From the cell containing the given text, extract its center point as [X, Y] coordinate. 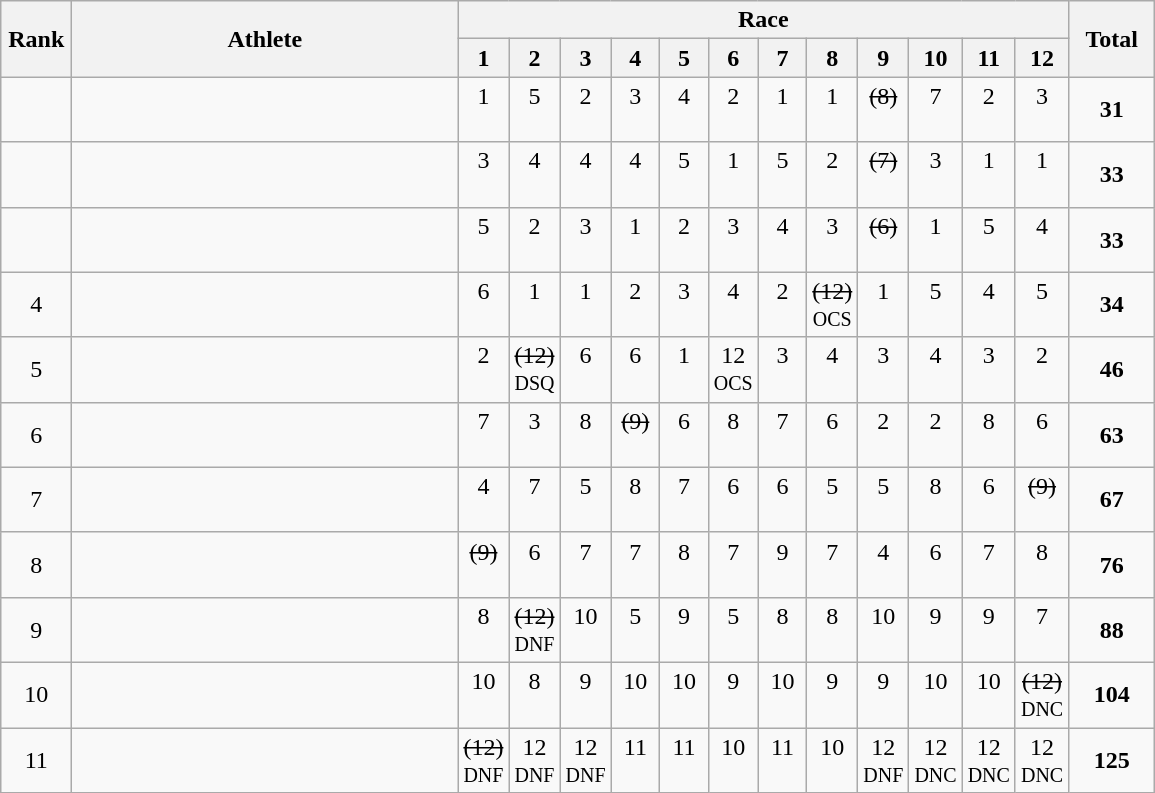
34 [1112, 304]
46 [1112, 370]
(12)DSQ [534, 370]
(12)DNC [1042, 694]
Race [764, 20]
Athlete [265, 39]
125 [1112, 760]
(12)OCS [832, 304]
76 [1112, 564]
(6) [884, 240]
104 [1112, 694]
31 [1112, 110]
(8) [884, 110]
63 [1112, 434]
67 [1112, 500]
12 [1042, 58]
88 [1112, 630]
Rank [36, 39]
12OCS [733, 370]
(7) [884, 174]
Total [1112, 39]
